From the cell containing the given text, extract its center point as (x, y) coordinate. 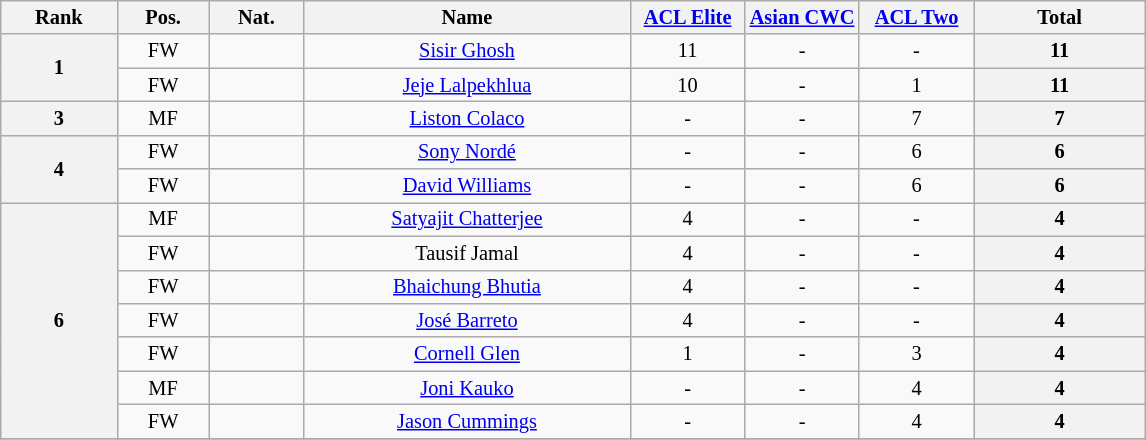
10 (687, 85)
José Barreto (468, 320)
Name (468, 17)
Sisir Ghosh (468, 51)
Jeje Lalpekhlua (468, 85)
Pos. (163, 17)
Joni Kauko (468, 388)
Bhaichung Bhutia (468, 287)
ACL Elite (687, 17)
Rank (59, 17)
Jason Cummings (468, 421)
Cornell Glen (468, 354)
Satyajit Chatterjee (468, 219)
Nat. (256, 17)
Sony Nordé (468, 152)
Asian CWC (802, 17)
Liston Colaco (468, 118)
Total (1060, 17)
ACL Two (916, 17)
Tausif Jamal (468, 253)
David Williams (468, 186)
